Find where the given text appears and provide that cell's center as (x, y) coordinate. 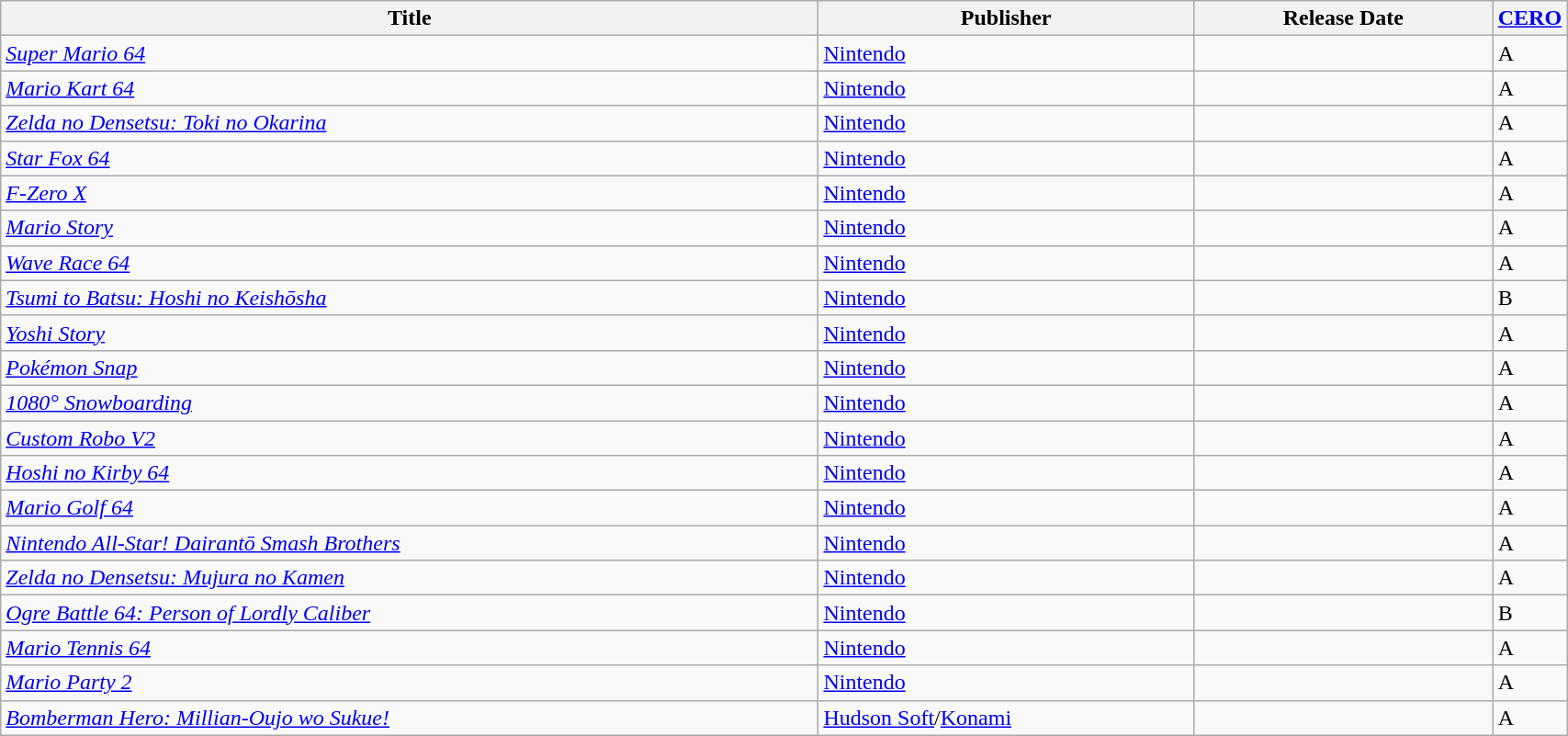
Mario Golf 64 (410, 508)
Zelda no Densetsu: Mujura no Kamen (410, 578)
Mario Story (410, 228)
Star Fox 64 (410, 158)
Super Mario 64 (410, 53)
Nintendo All-Star! Dairantō Smash Brothers (410, 543)
Wave Race 64 (410, 263)
CERO (1529, 18)
Tsumi to Batsu: Hoshi no Keishōsha (410, 298)
Ogre Battle 64: Person of Lordly Caliber (410, 613)
Hudson Soft/Konami (1007, 718)
Release Date (1343, 18)
Title (410, 18)
Mario Tennis 64 (410, 648)
Bomberman Hero: Millian-Oujo wo Sukue! (410, 718)
Zelda no Densetsu: Toki no Okarina (410, 123)
Mario Party 2 (410, 683)
F-Zero X (410, 193)
Custom Robo V2 (410, 438)
Yoshi Story (410, 333)
Hoshi no Kirby 64 (410, 473)
Pokémon Snap (410, 368)
1080° Snowboarding (410, 402)
Publisher (1007, 18)
Mario Kart 64 (410, 88)
